Find where the given text appears and provide that cell's center as [x, y] coordinate. 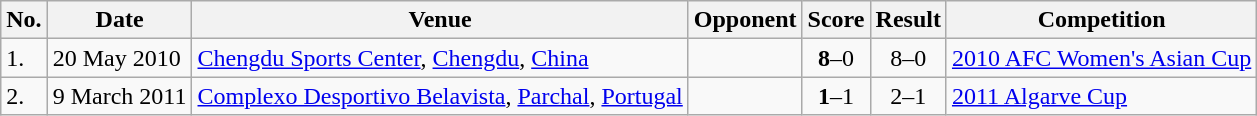
Score [836, 20]
2011 Algarve Cup [1101, 96]
20 May 2010 [120, 58]
Result [908, 20]
1–1 [836, 96]
Opponent [745, 20]
2010 AFC Women's Asian Cup [1101, 58]
Chengdu Sports Center, Chengdu, China [440, 58]
Venue [440, 20]
1. [24, 58]
Complexo Desportivo Belavista, Parchal, Portugal [440, 96]
Competition [1101, 20]
2. [24, 96]
9 March 2011 [120, 96]
No. [24, 20]
Date [120, 20]
2–1 [908, 96]
